Extract the [x, y] coordinate from the center of the cell holding the provided text.  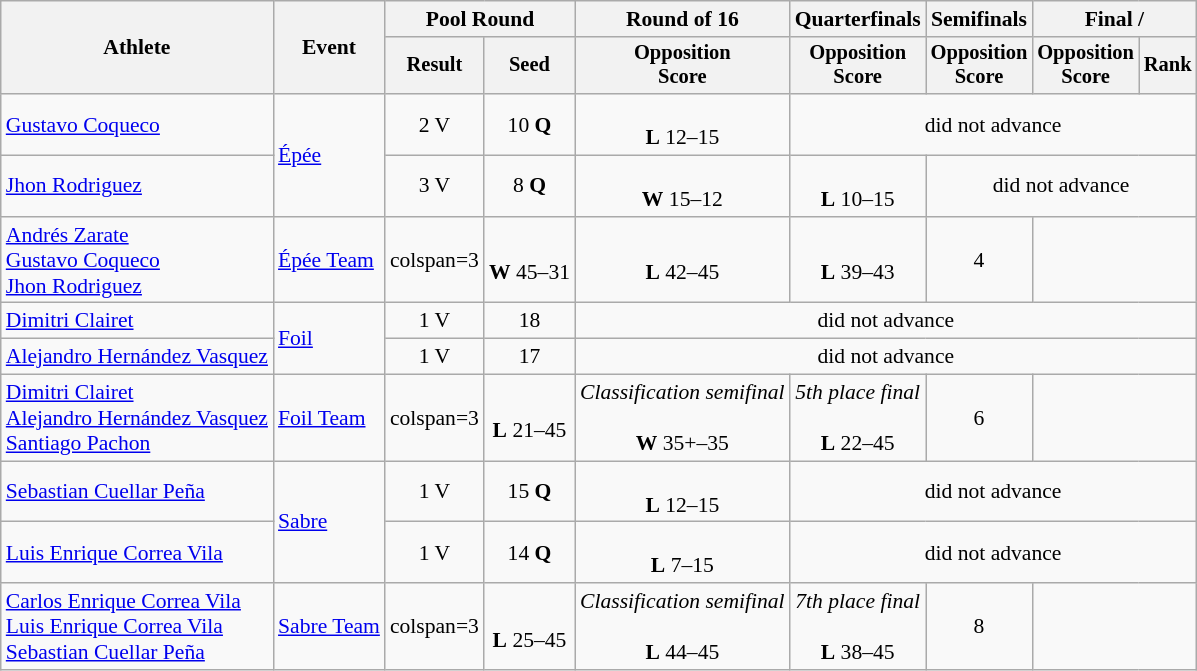
L 10–15 [858, 186]
L 25–45 [530, 626]
Andrés ZarateGustavo CoquecoJhon Rodriguez [137, 260]
5th place finalL 22–45 [858, 418]
Final / [1114, 19]
Alejandro Hernández Vasquez [137, 357]
Pool Round [480, 19]
3 V [434, 186]
17 [530, 357]
Foil [329, 338]
6 [980, 418]
Sebastian Cuellar Peña [137, 492]
L 39–43 [858, 260]
L 42–45 [682, 260]
W 45–31 [530, 260]
W 15–12 [682, 186]
8 Q [530, 186]
8 [980, 626]
2 V [434, 124]
18 [530, 321]
Seed [530, 66]
Round of 16 [682, 19]
Dimitri ClairetAlejandro Hernández VasquezSantiago Pachon [137, 418]
Épée [329, 155]
7th place finalL 38–45 [858, 626]
L 21–45 [530, 418]
L 7–15 [682, 552]
15 Q [530, 492]
10 Q [530, 124]
Jhon Rodriguez [137, 186]
Classification semifinalW 35+–35 [682, 418]
14 Q [530, 552]
4 [980, 260]
Semifinals [980, 19]
Sabre [329, 522]
Épée Team [329, 260]
Athlete [137, 48]
Classification semifinalL 44–45 [682, 626]
Quarterfinals [858, 19]
Luis Enrique Correa Vila [137, 552]
Dimitri Clairet [137, 321]
Sabre Team [329, 626]
Gustavo Coqueco [137, 124]
Carlos Enrique Correa VilaLuis Enrique Correa VilaSebastian Cuellar Peña [137, 626]
Result [434, 66]
Event [329, 48]
Rank [1168, 66]
Foil Team [329, 418]
